Identify which cell holds the provided text, then report its [X, Y] central coordinate. 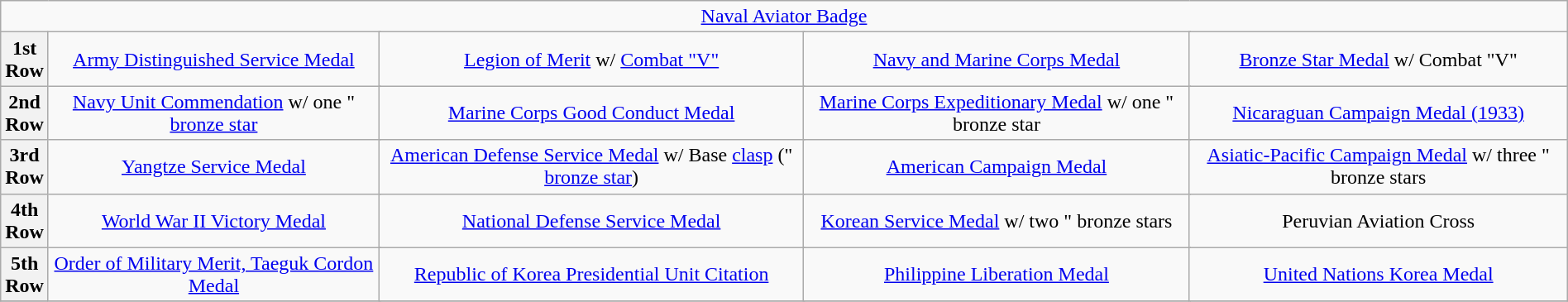
Navy and Marine Corps Medal [997, 60]
Korean Service Medal w/ two " bronze stars [997, 220]
Marine Corps Expeditionary Medal w/ one " bronze star [997, 113]
Bronze Star Medal w/ Combat "V" [1378, 60]
Nicaraguan Campaign Medal (1933) [1378, 113]
Yangtze Service Medal [213, 167]
Philippine Liberation Medal [997, 275]
Navy Unit Commendation w/ one " bronze star [213, 113]
Asiatic-Pacific Campaign Medal w/ three " bronze stars [1378, 167]
Naval Aviator Badge [784, 17]
Legion of Merit w/ Combat "V" [590, 60]
2ndRow [25, 113]
5thRow [25, 275]
Order of Military Merit, Taeguk Cordon Medal [213, 275]
1stRow [25, 60]
4thRow [25, 220]
3rdRow [25, 167]
Army Distinguished Service Medal [213, 60]
World War II Victory Medal [213, 220]
United Nations Korea Medal [1378, 275]
National Defense Service Medal [590, 220]
Republic of Korea Presidential Unit Citation [590, 275]
Marine Corps Good Conduct Medal [590, 113]
American Defense Service Medal w/ Base clasp (" bronze star) [590, 167]
Peruvian Aviation Cross [1378, 220]
American Campaign Medal [997, 167]
